Extract the [X, Y] coordinate from the center of the cell holding the provided text.  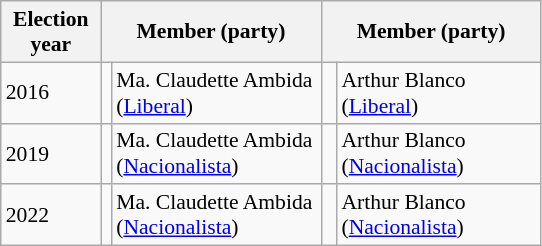
Ma. Claudette Ambida(Liberal) [216, 92]
2019 [51, 154]
Arthur Blanco(Liberal) [438, 92]
2022 [51, 216]
2016 [51, 92]
Electionyear [51, 32]
